Provide the [x, y] coordinate of the cell's center where the given text is located.  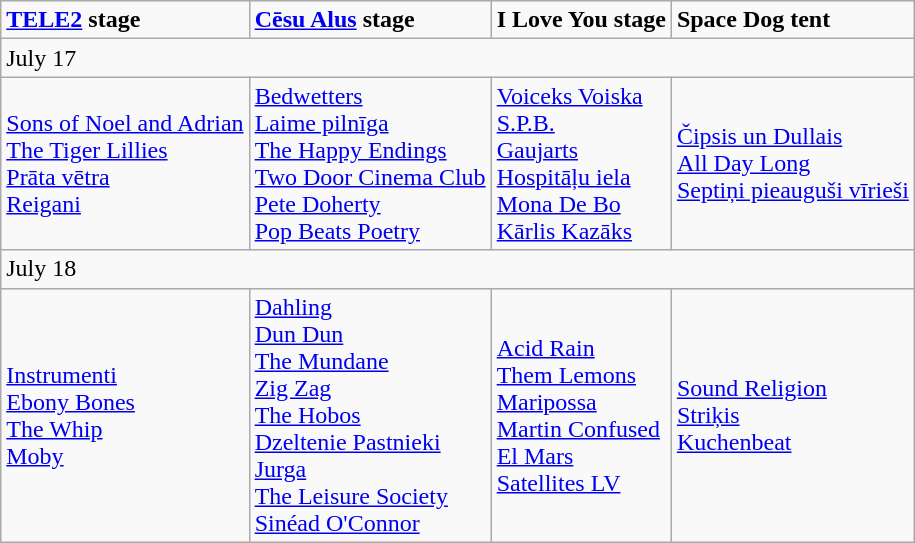
Dahling Dun Dun The Mundane Zig Zag The Hobos Dzeltenie Pastnieki Jurga The Leisure Society Sinéad O'Connor [370, 415]
Acid Rain Them Lemons Maripossa Martin Confused El Mars Satellites LV [581, 415]
Space Dog tent [792, 20]
I Love You stage [581, 20]
Čipsis un Dullais All Day Long Septiņi pieauguši vīrieši [792, 164]
Voiceks Voiska S.P.B. Gaujarts Hospitāļu iela Mona De Bo Kārlis Kazāks [581, 164]
Sound Religion Striķis Kuchenbeat [792, 415]
July 18 [458, 269]
Sons of Noel and Adrian The Tiger Lillies Prāta vētra Reigani [125, 164]
July 17 [458, 58]
Bedwetters Laime pilnīga The Happy Endings Two Door Cinema Club Pete Doherty Pop Beats Poetry [370, 164]
Instrumenti Ebony Bones The Whip Moby [125, 415]
TELE2 stage [125, 20]
Cēsu Alus stage [370, 20]
